Search for the cell housing the specified text and yield its (x, y) center coordinate. 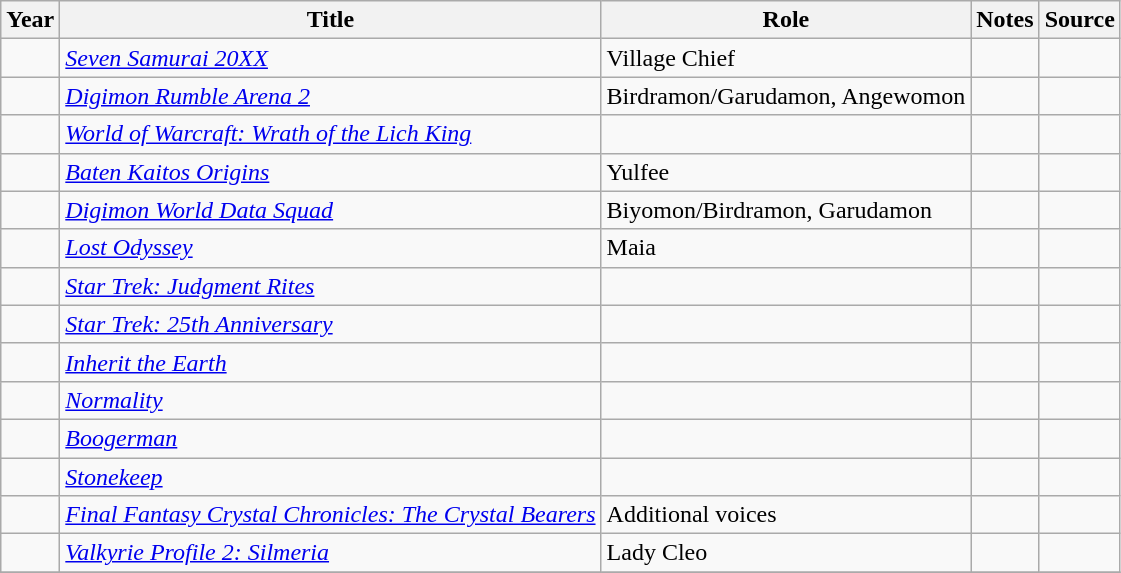
World of Warcraft: Wrath of the Lich King (330, 134)
Normality (330, 400)
Star Trek: Judgment Rites (330, 286)
Additional voices (786, 515)
Inherit the Earth (330, 362)
Biyomon/Birdramon, Garudamon (786, 210)
Star Trek: 25th Anniversary (330, 324)
Maia (786, 248)
Baten Kaitos Origins (330, 172)
Role (786, 20)
Seven Samurai 20XX (330, 58)
Source (1080, 20)
Final Fantasy Crystal Chronicles: The Crystal Bearers (330, 515)
Digimon Rumble Arena 2 (330, 96)
Yulfee (786, 172)
Boogerman (330, 438)
Stonekeep (330, 477)
Title (330, 20)
Lost Odyssey (330, 248)
Year (30, 20)
Notes (1005, 20)
Birdramon/Garudamon, Angewomon (786, 96)
Valkyrie Profile 2: Silmeria (330, 553)
Digimon World Data Squad (330, 210)
Village Chief (786, 58)
Lady Cleo (786, 553)
